Output the (X, Y) coordinate of the center of the cell containing the given text.  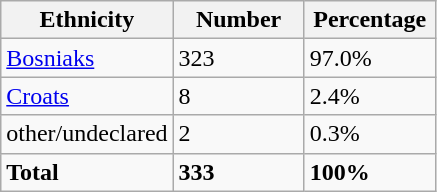
2 (238, 134)
other/undeclared (87, 134)
Ethnicity (87, 20)
Total (87, 172)
Number (238, 20)
Croats (87, 96)
333 (238, 172)
Percentage (370, 20)
97.0% (370, 58)
8 (238, 96)
2.4% (370, 96)
100% (370, 172)
0.3% (370, 134)
Bosniaks (87, 58)
323 (238, 58)
